Determine the [x, y] coordinate at the center of the cell enclosing the given text.  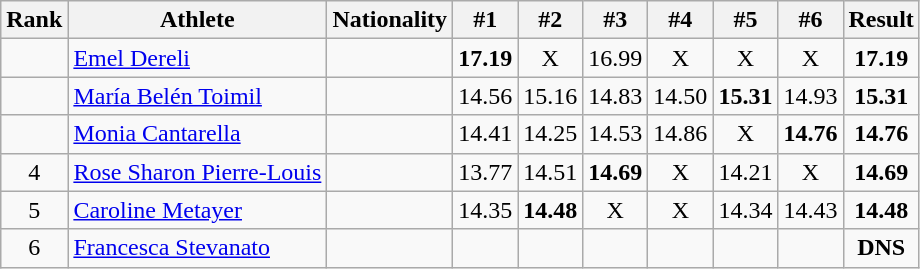
4 [34, 172]
Rank [34, 20]
#6 [810, 20]
Caroline Metayer [198, 210]
6 [34, 248]
16.99 [616, 58]
14.21 [746, 172]
14.56 [486, 96]
Emel Dereli [198, 58]
#2 [550, 20]
5 [34, 210]
#4 [680, 20]
Rose Sharon Pierre-Louis [198, 172]
14.43 [810, 210]
14.25 [550, 134]
14.35 [486, 210]
14.93 [810, 96]
DNS [881, 248]
#1 [486, 20]
14.86 [680, 134]
Francesca Stevanato [198, 248]
14.41 [486, 134]
Result [881, 20]
María Belén Toimil [198, 96]
Monia Cantarella [198, 134]
15.16 [550, 96]
Nationality [390, 20]
#3 [616, 20]
14.50 [680, 96]
#5 [746, 20]
Athlete [198, 20]
14.83 [616, 96]
13.77 [486, 172]
14.34 [746, 210]
14.51 [550, 172]
14.53 [616, 134]
